Detect which cell encompasses the target text, then output its [X, Y] center coordinate. 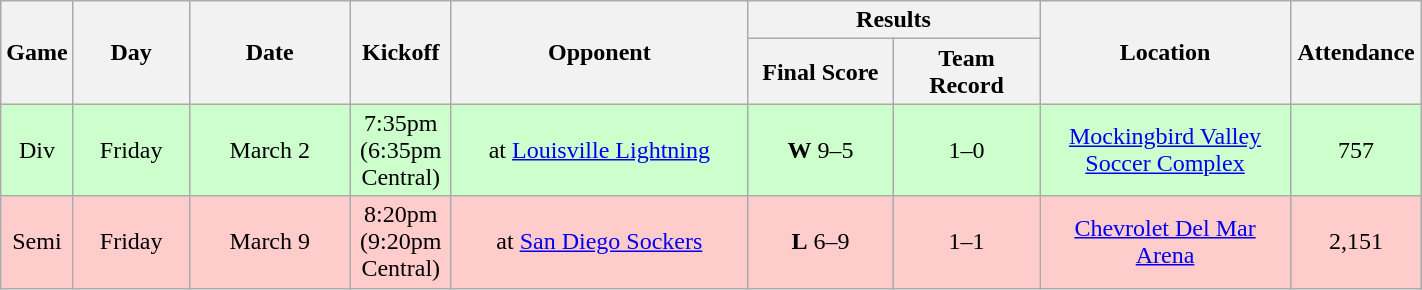
Location [1166, 52]
Final Score [820, 72]
Mockingbird Valley Soccer Complex [1166, 150]
at Louisville Lightning [599, 150]
7:35pm(6:35pm Central) [400, 150]
1–0 [966, 150]
Results [893, 20]
Date [270, 52]
Day [131, 52]
Div [37, 150]
Attendance [1356, 52]
Team Record [966, 72]
Semi [37, 242]
L 6–9 [820, 242]
March 2 [270, 150]
757 [1356, 150]
1–1 [966, 242]
8:20pm(9:20pm Central) [400, 242]
at San Diego Sockers [599, 242]
Kickoff [400, 52]
March 9 [270, 242]
Opponent [599, 52]
Game [37, 52]
W 9–5 [820, 150]
Chevrolet Del Mar Arena [1166, 242]
2,151 [1356, 242]
